Determine the (x, y) coordinate at the center of the cell enclosing the given text.  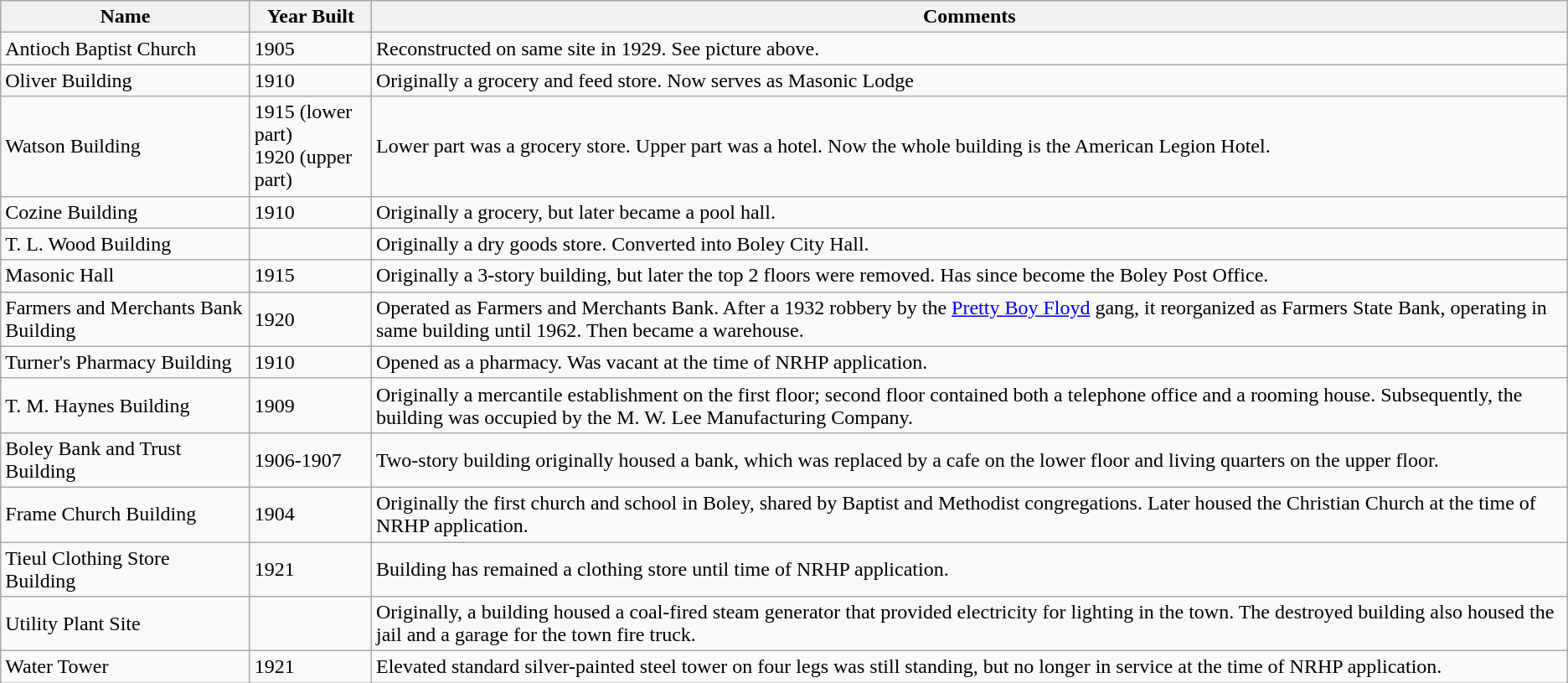
Originally a grocery and feed store. Now serves as Masonic Lodge (969, 80)
Reconstructed on same site in 1929. See picture above. (969, 49)
Water Tower (126, 667)
Oliver Building (126, 80)
Two-story building originally housed a bank, which was replaced by a cafe on the lower floor and living quarters on the upper floor. (969, 459)
Utility Plant Site (126, 623)
Elevated standard silver-painted steel tower on four legs was still standing, but no longer in service at the time of NRHP application. (969, 667)
Turner's Pharmacy Building (126, 362)
Antioch Baptist Church (126, 49)
1915 (lower part)1920 (upper part) (310, 146)
1905 (310, 49)
Year Built (310, 17)
1906-1907 (310, 459)
Originally a grocery, but later became a pool hall. (969, 212)
Originally a 3-story building, but later the top 2 floors were removed. Has since become the Boley Post Office. (969, 276)
Tieul Clothing Store Building (126, 568)
Name (126, 17)
T. L. Wood Building (126, 244)
Originally a dry goods store. Converted into Boley City Hall. (969, 244)
Farmers and Merchants Bank Building (126, 318)
Comments (969, 17)
Cozine Building (126, 212)
Masonic Hall (126, 276)
1915 (310, 276)
T. M. Haynes Building (126, 406)
Boley Bank and Trust Building (126, 459)
1920 (310, 318)
1909 (310, 406)
Lower part was a grocery store. Upper part was a hotel. Now the whole building is the American Legion Hotel. (969, 146)
Frame Church Building (126, 515)
1904 (310, 515)
Opened as a pharmacy. Was vacant at the time of NRHP application. (969, 362)
Watson Building (126, 146)
Building has remained a clothing store until time of NRHP application. (969, 568)
